Provide the (x, y) coordinate of the cell's center where the given text is located.  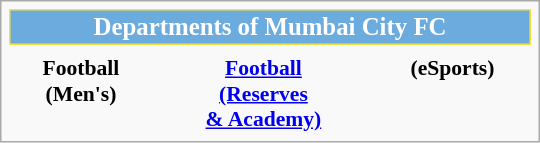
Football(Men's) (81, 94)
Departments of Mumbai City FC (270, 27)
Football(Reserves& Academy) (264, 94)
(eSports) (452, 94)
